Capture the cell that displays the provided text and extract its (X, Y) central coordinate. 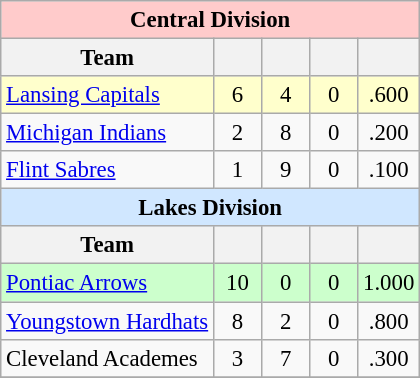
6 (237, 95)
.800 (389, 321)
1.000 (389, 283)
3 (237, 358)
.600 (389, 95)
7 (286, 358)
Cleveland Academes (108, 358)
.200 (389, 133)
1 (237, 170)
Youngstown Hardhats (108, 321)
Flint Sabres (108, 170)
Michigan Indians (108, 133)
10 (237, 283)
Central Division (210, 20)
.100 (389, 170)
Lakes Division (210, 208)
9 (286, 170)
4 (286, 95)
Pontiac Arrows (108, 283)
Lansing Capitals (108, 95)
.300 (389, 358)
